Search for the cell housing the specified text and yield its (x, y) center coordinate. 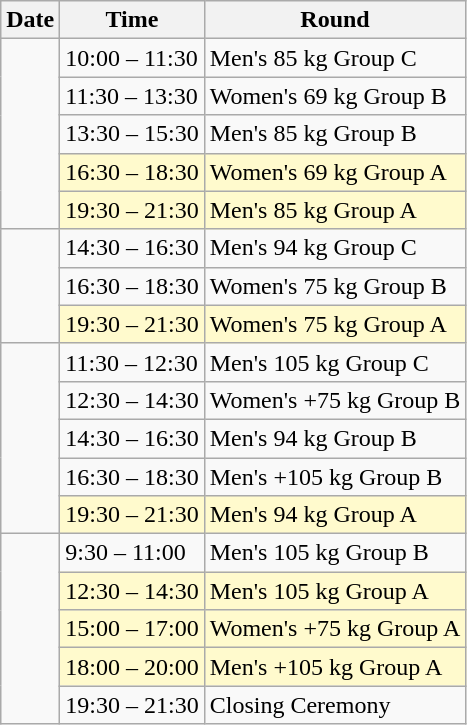
Men's 85 kg Group B (335, 134)
Women's 69 kg Group A (335, 172)
11:30 – 12:30 (132, 362)
11:30 – 13:30 (132, 96)
Men's 105 kg Group A (335, 591)
Men's 94 kg Group A (335, 515)
Date (30, 20)
Women's 75 kg Group B (335, 286)
Women's +75 kg Group A (335, 629)
Men's +105 kg Group B (335, 477)
Men's 85 kg Group C (335, 58)
Round (335, 20)
Women's +75 kg Group B (335, 400)
10:00 – 11:30 (132, 58)
Men's 105 kg Group B (335, 553)
Men's 105 kg Group C (335, 362)
Men's 94 kg Group B (335, 438)
Women's 69 kg Group B (335, 96)
9:30 – 11:00 (132, 553)
15:00 – 17:00 (132, 629)
Women's 75 kg Group A (335, 324)
18:00 – 20:00 (132, 667)
Time (132, 20)
Men's 85 kg Group A (335, 210)
13:30 – 15:30 (132, 134)
Closing Ceremony (335, 705)
Men's +105 kg Group A (335, 667)
Men's 94 kg Group C (335, 248)
